Search for the cell housing the specified text and yield its (X, Y) center coordinate. 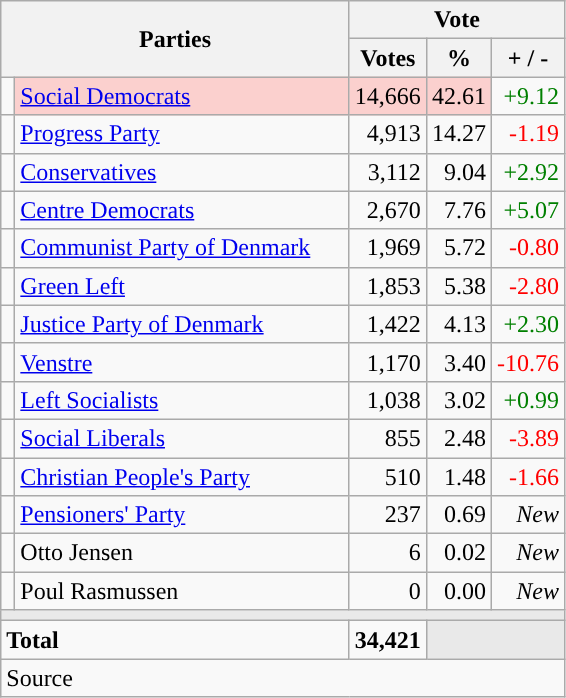
42.61 (458, 96)
6 (388, 553)
7.76 (458, 210)
Conservatives (182, 172)
5.38 (458, 286)
+5.07 (528, 210)
Communist Party of Denmark (182, 248)
-1.19 (528, 134)
Left Socialists (182, 400)
Votes (388, 58)
0.02 (458, 553)
-0.80 (528, 248)
3.02 (458, 400)
0.69 (458, 515)
Source (283, 678)
Green Left (182, 286)
9.04 (458, 172)
Progress Party (182, 134)
4,913 (388, 134)
237 (388, 515)
+ / - (528, 58)
Vote (456, 20)
0 (388, 591)
Christian People's Party (182, 477)
3,112 (388, 172)
4.13 (458, 324)
+9.12 (528, 96)
5.72 (458, 248)
Social Liberals (182, 438)
Parties (176, 39)
14.27 (458, 134)
2,670 (388, 210)
-10.76 (528, 362)
+2.92 (528, 172)
Venstre (182, 362)
% (458, 58)
1,170 (388, 362)
2.48 (458, 438)
-3.89 (528, 438)
1,853 (388, 286)
Poul Rasmussen (182, 591)
0.00 (458, 591)
34,421 (388, 640)
3.40 (458, 362)
+2.30 (528, 324)
855 (388, 438)
510 (388, 477)
Social Democrats (182, 96)
14,666 (388, 96)
Total (176, 640)
Centre Democrats (182, 210)
Pensioners' Party (182, 515)
1,969 (388, 248)
-2.80 (528, 286)
-1.66 (528, 477)
Otto Jensen (182, 553)
Justice Party of Denmark (182, 324)
1,038 (388, 400)
1,422 (388, 324)
+0.99 (528, 400)
1.48 (458, 477)
